Capture the cell that displays the provided text and extract its [x, y] central coordinate. 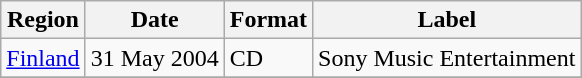
Finland [43, 58]
Format [268, 20]
Date [154, 20]
31 May 2004 [154, 58]
CD [268, 58]
Label [447, 20]
Region [43, 20]
Sony Music Entertainment [447, 58]
